Determine the (X, Y) coordinate at the center of the cell enclosing the given text.  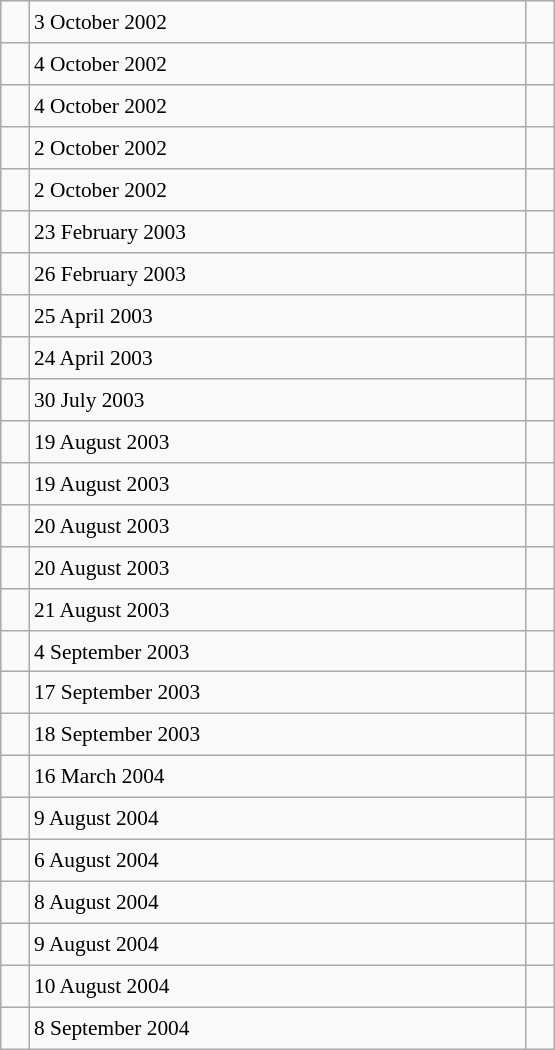
21 August 2003 (278, 609)
3 October 2002 (278, 22)
30 July 2003 (278, 399)
25 April 2003 (278, 316)
16 March 2004 (278, 777)
6 August 2004 (278, 861)
23 February 2003 (278, 232)
10 August 2004 (278, 986)
17 September 2003 (278, 693)
18 September 2003 (278, 735)
4 September 2003 (278, 651)
26 February 2003 (278, 274)
8 September 2004 (278, 1028)
24 April 2003 (278, 358)
8 August 2004 (278, 903)
